For the text-containing cell, return its midpoint in (x, y) coordinate format. 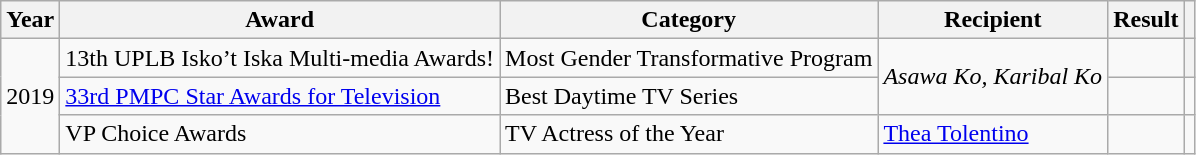
13th UPLB Isko’t Iska Multi-media Awards! (280, 58)
Year (30, 20)
TV Actress of the Year (689, 134)
33rd PMPC Star Awards for Television (280, 96)
Best Daytime TV Series (689, 96)
Result (1146, 20)
2019 (30, 96)
Asawa Ko, Karibal Ko (993, 77)
Most Gender Transformative Program (689, 58)
Recipient (993, 20)
Award (280, 20)
Thea Tolentino (993, 134)
Category (689, 20)
VP Choice Awards (280, 134)
